Determine the (X, Y) coordinate at the center of the cell enclosing the given text.  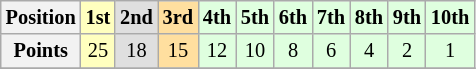
4th (217, 17)
6th (293, 17)
12 (217, 51)
2 (407, 51)
Points (41, 51)
9th (407, 17)
15 (178, 51)
1st (98, 17)
10th (450, 17)
18 (136, 51)
25 (98, 51)
6 (331, 51)
8th (369, 17)
10 (255, 51)
5th (255, 17)
8 (293, 51)
1 (450, 51)
7th (331, 17)
3rd (178, 17)
4 (369, 51)
Position (41, 17)
2nd (136, 17)
